Provide the [x, y] coordinate of the cell's center where the given text is located.  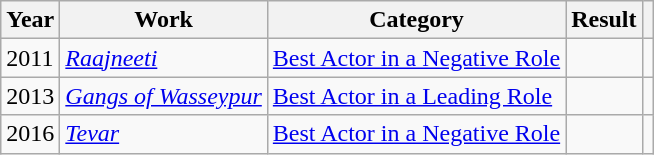
2011 [30, 58]
Best Actor in a Leading Role⁣ [416, 96]
Year⁣ [30, 20]
Work⁣ [164, 20]
Gangs of Wasseypur⁣ [164, 96]
Result⁣ [604, 20]
Tevar⁣ [164, 134]
Category⁣ [416, 20]
2016 [30, 134]
2013 [30, 96]
Raajneeti⁣ [164, 58]
